Return the (x, y) coordinate for the center point of the cell that contains the specified text.  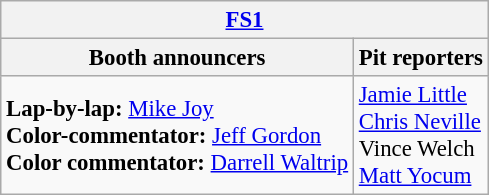
FS1 (245, 20)
Jamie LittleChris NevilleVince WelchMatt Yocum (420, 136)
Booth announcers (178, 58)
Lap-by-lap: Mike JoyColor-commentator: Jeff GordonColor commentator: Darrell Waltrip (178, 136)
Pit reporters (420, 58)
